Capture the cell that displays the provided text and extract its [X, Y] central coordinate. 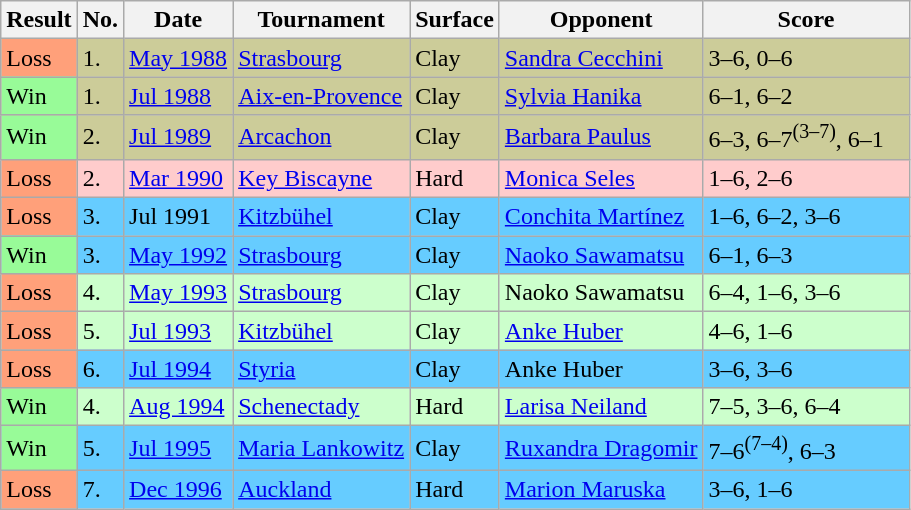
7–5, 3–6, 6–4 [806, 407]
Arcachon [322, 138]
3–6, 1–6 [806, 489]
Aix-en-Provence [322, 96]
1–6, 2–6 [806, 178]
May 1992 [178, 255]
4–6, 1–6 [806, 331]
Ruxandra Dragomir [601, 448]
Styria [322, 369]
Surface [455, 20]
Marion Maruska [601, 489]
No. [100, 20]
Dec 1996 [178, 489]
6–3, 6–7(3–7), 6–1 [806, 138]
Key Biscayne [322, 178]
Score [806, 20]
Sandra Cecchini [601, 58]
Larisa Neiland [601, 407]
Tournament [322, 20]
Date [178, 20]
Jul 1988 [178, 96]
3–6, 3–6 [806, 369]
Jul 1995 [178, 448]
Barbara Paulus [601, 138]
May 1988 [178, 58]
3–6, 0–6 [806, 58]
7–6(7–4), 6–3 [806, 448]
Conchita Martínez [601, 217]
Mar 1990 [178, 178]
Auckland [322, 489]
6–4, 1–6, 3–6 [806, 293]
6–1, 6–3 [806, 255]
Result [39, 20]
Jul 1989 [178, 138]
Schenectady [322, 407]
Jul 1994 [178, 369]
Opponent [601, 20]
7. [100, 489]
6. [100, 369]
Maria Lankowitz [322, 448]
1–6, 6–2, 3–6 [806, 217]
6–1, 6–2 [806, 96]
Aug 1994 [178, 407]
Sylvia Hanika [601, 96]
Monica Seles [601, 178]
Jul 1991 [178, 217]
Jul 1993 [178, 331]
May 1993 [178, 293]
